Detect which cell encompasses the target text, then output its (X, Y) center coordinate. 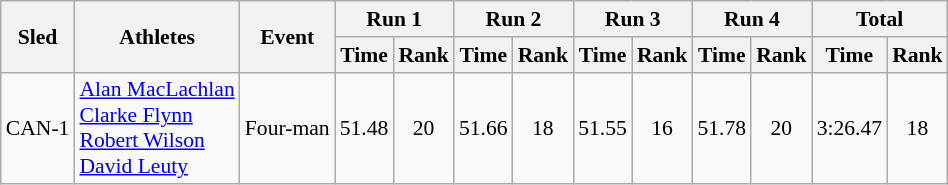
Athletes (156, 36)
Total (880, 19)
51.66 (484, 128)
Run 1 (394, 19)
Sled (38, 36)
Run 2 (514, 19)
Four-man (288, 128)
16 (662, 128)
CAN-1 (38, 128)
Event (288, 36)
51.48 (364, 128)
Run 4 (752, 19)
3:26.47 (850, 128)
51.78 (722, 128)
Run 3 (632, 19)
51.55 (602, 128)
Alan MacLachlanClarke FlynnRobert WilsonDavid Leuty (156, 128)
